Capture the cell that displays the provided text and extract its [X, Y] central coordinate. 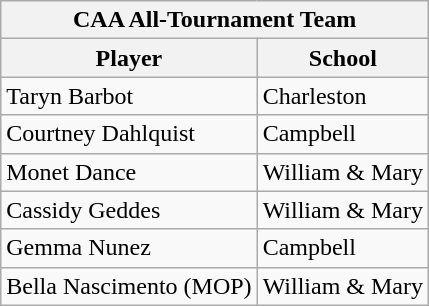
Bella Nascimento (MOP) [129, 286]
CAA All-Tournament Team [215, 20]
Courtney Dahlquist [129, 134]
School [342, 58]
Cassidy Geddes [129, 210]
Player [129, 58]
Taryn Barbot [129, 96]
Monet Dance [129, 172]
Charleston [342, 96]
Gemma Nunez [129, 248]
